Determine the (X, Y) coordinate at the center of the cell enclosing the given text.  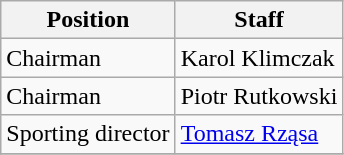
Staff (259, 20)
Karol Klimczak (259, 58)
Sporting director (88, 134)
Tomasz Rząsa (259, 134)
Piotr Rutkowski (259, 96)
Position (88, 20)
